Provide the [X, Y] coordinate of the cell's center where the given text is located.  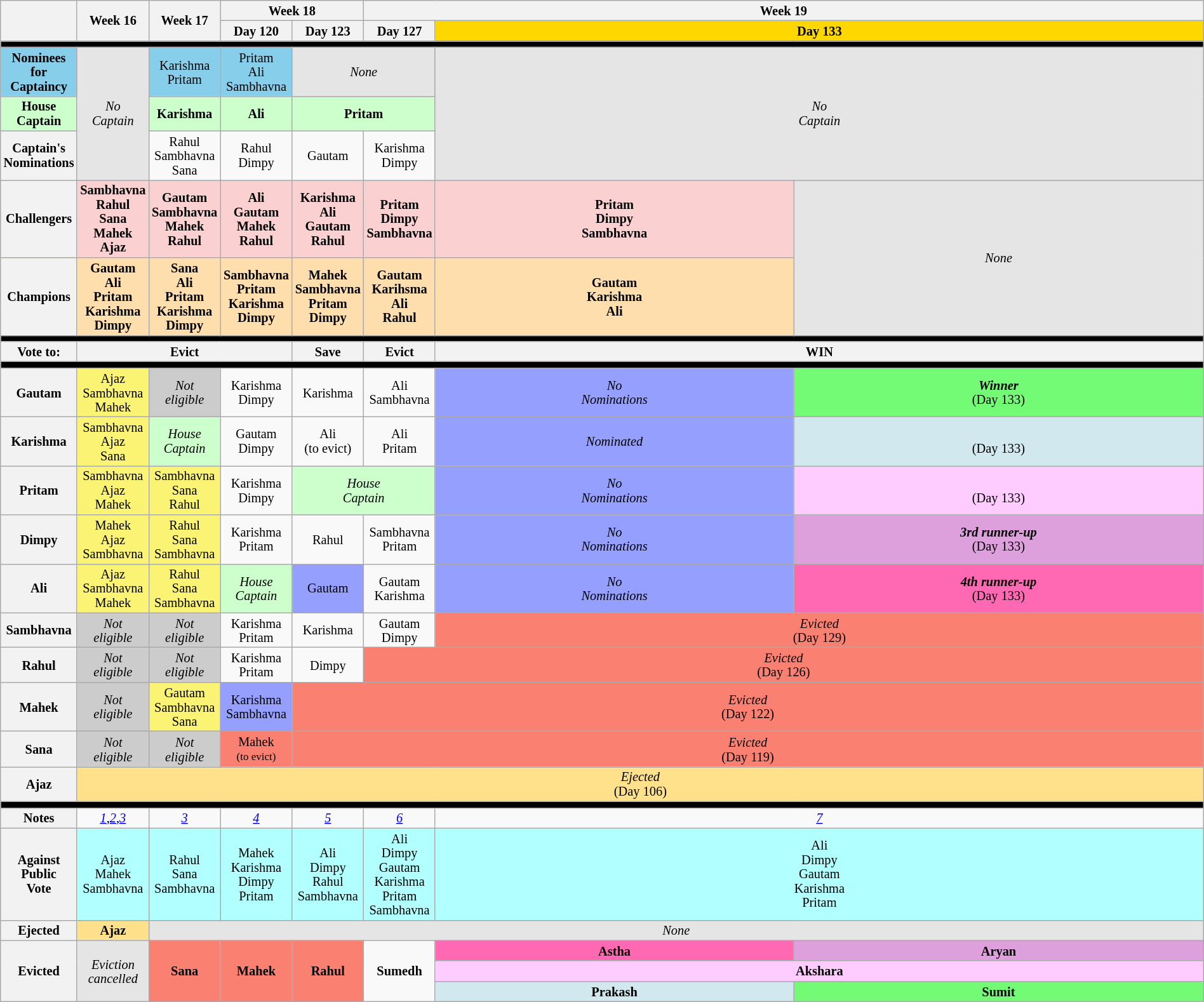
AliPritam [400, 441]
Nominated [614, 441]
AliDimpyRahulSambhavna [328, 874]
WIN [819, 351]
GautamKarihsmaAliRahul [400, 296]
AjazMahekSambhavna [113, 874]
Sumedh [400, 971]
KarishmaSambhavna [257, 706]
4 [257, 818]
RahulDimpy [257, 155]
Week 18 [292, 10]
Week 19 [784, 10]
Sambhavna [39, 630]
6 [400, 818]
GautamSambhavnaMahekRahul [184, 218]
3rd runner-up(Day 133) [999, 540]
GautamSambhavnaSana [184, 706]
Evicted(Day 122) [748, 706]
Astha [614, 951]
AliDimpyGautamKarishmaPritamSambhavna [400, 874]
4th runner-up(Day 133) [999, 588]
Nominees forCaptaincy [39, 71]
SambhavnaAjazSana [113, 441]
SambhavnaPritamKarishmaDimpy [257, 296]
Karishma Pritam [184, 71]
Ejected(Day 106) [640, 784]
MahekKarishmaDimpyPritam [257, 874]
Sumit [999, 991]
Save [328, 351]
PritamAliSambhavna [257, 71]
SambhavnaPritam [400, 540]
Notes [39, 818]
MahekAjazSambhavna [113, 540]
KarishmaAliGautamRahul [328, 218]
SambhavnaAjazMahek [113, 490]
Day 120 [257, 30]
GautamKarishmaAli [614, 296]
Evicted(Day 129) [819, 630]
Day 127 [400, 30]
AgainstPublicVote [39, 874]
Evicted(Day 119) [748, 749]
Ali(to evict) [328, 441]
Winner(Day 133) [999, 392]
Evicted(Day 126) [784, 665]
AliDimpyGautamKarishmaPritam [819, 874]
Evictioncancelled [113, 971]
GautamKarishma [400, 588]
Vote to: [39, 351]
1,2,3 [113, 818]
Captain'sNominations [39, 155]
Week 16 [113, 20]
Day 123 [328, 30]
SambhavnaRahulSanaMahekAjaz [113, 218]
House Captain [39, 113]
SambhavnaSanaRahul [184, 490]
SanaAliPritamKarishmaDimpy [184, 296]
Prakash [614, 991]
Ali Gautam Mahek Rahul [257, 218]
3 [184, 818]
Mahek(to evict) [257, 749]
AliSambhavna [400, 392]
Akshara [819, 971]
Week 17 [184, 20]
5 [328, 818]
Aryan [999, 951]
Evicted [39, 971]
RahulSambhavnaSana [184, 155]
7 [819, 818]
GautamAliPritamKarishmaDimpy [113, 296]
Champions [39, 296]
MahekSambhavnaPritamDimpy [328, 296]
Day 133 [819, 30]
Ejected [39, 930]
Challengers [39, 218]
